Provide the (X, Y) coordinate of the cell's center where the given text is located.  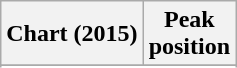
Peakposition (189, 34)
Chart (2015) (72, 34)
